Output the (X, Y) coordinate of the center of the cell containing the given text.  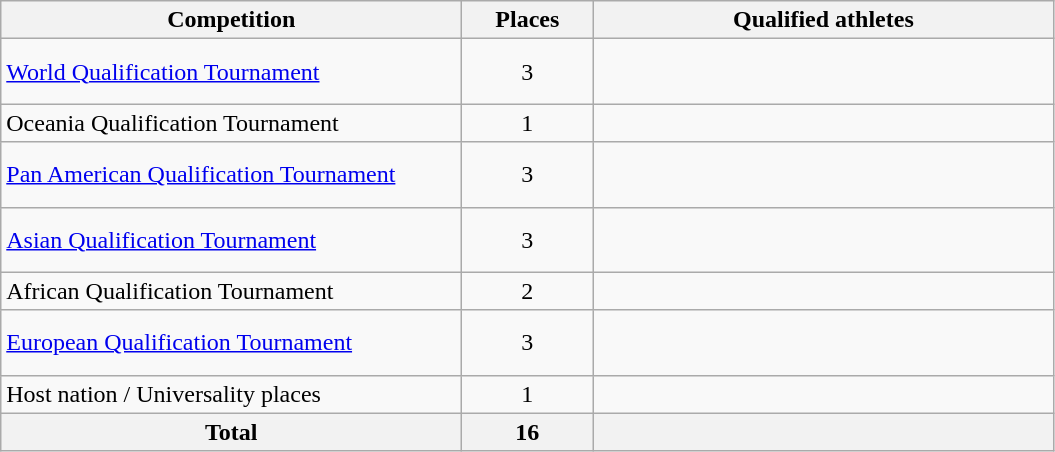
2 (528, 291)
Qualified athletes (824, 20)
Total (232, 432)
European Qualification Tournament (232, 342)
Asian Qualification Tournament (232, 240)
Competition (232, 20)
Host nation / Universality places (232, 394)
Places (528, 20)
Pan American Qualification Tournament (232, 174)
16 (528, 432)
World Qualification Tournament (232, 72)
Oceania Qualification Tournament (232, 123)
African Qualification Tournament (232, 291)
